Extract the [X, Y] coordinate from the center of the cell holding the provided text.  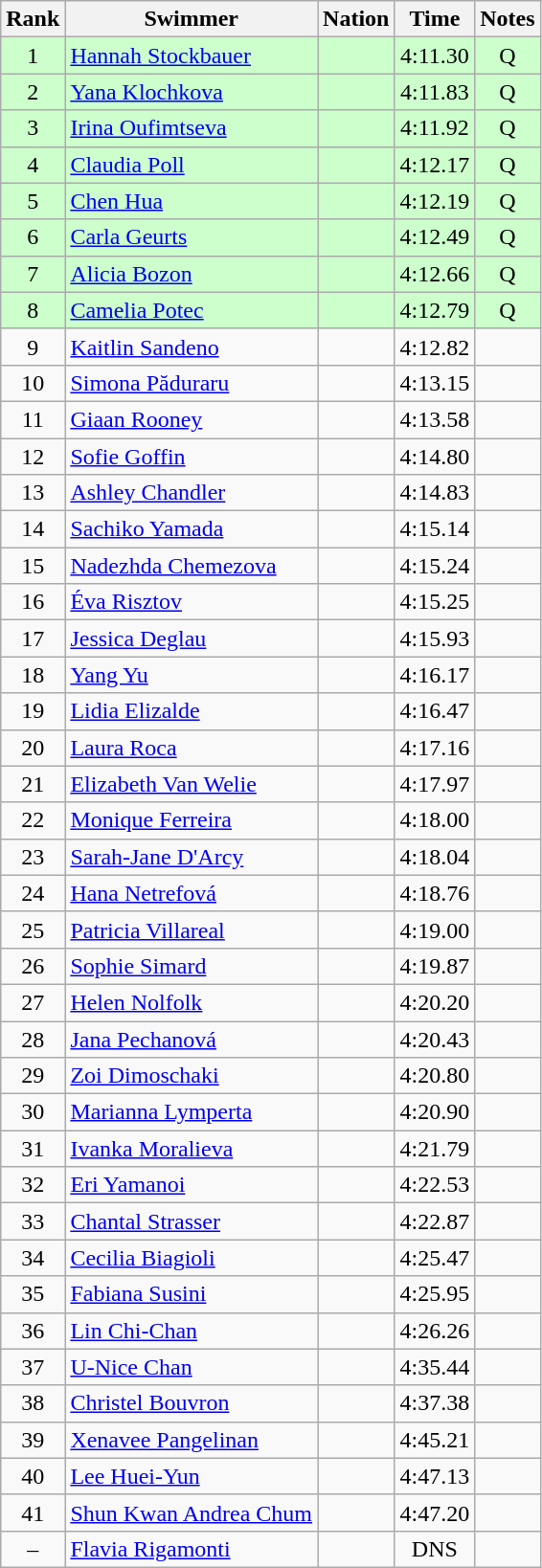
– [33, 1549]
34 [33, 1258]
Rank [33, 19]
4:21.79 [435, 1149]
Kaitlin Sandeno [192, 347]
4:14.80 [435, 457]
Sophie Simard [192, 966]
4:47.13 [435, 1476]
Sachiko Yamada [192, 529]
Ivanka Moralieva [192, 1149]
Elizabeth Van Welie [192, 784]
Simona Păduraru [192, 383]
4:16.17 [435, 675]
Swimmer [192, 19]
12 [33, 457]
26 [33, 966]
29 [33, 1076]
16 [33, 602]
4:35.44 [435, 1367]
9 [33, 347]
8 [33, 310]
4:12.49 [435, 237]
22 [33, 820]
Nadezhda Chemezova [192, 566]
Sofie Goffin [192, 457]
4:22.53 [435, 1185]
Chen Hua [192, 201]
Alicia Bozon [192, 274]
33 [33, 1221]
Irina Oufimtseva [192, 128]
4:19.00 [435, 930]
4:20.43 [435, 1039]
4 [33, 165]
7 [33, 274]
27 [33, 1002]
4:15.25 [435, 602]
4:12.66 [435, 274]
Chantal Strasser [192, 1221]
Carla Geurts [192, 237]
Nation [356, 19]
39 [33, 1440]
Hana Netrefová [192, 893]
DNS [435, 1549]
21 [33, 784]
37 [33, 1367]
Christel Bouvron [192, 1403]
4:16.47 [435, 711]
32 [33, 1185]
Lee Huei-Yun [192, 1476]
11 [33, 419]
15 [33, 566]
Marianna Lymperta [192, 1112]
Time [435, 19]
Flavia Rigamonti [192, 1549]
4:15.14 [435, 529]
30 [33, 1112]
36 [33, 1331]
Xenavee Pangelinan [192, 1440]
4:17.97 [435, 784]
38 [33, 1403]
35 [33, 1294]
Hannah Stockbauer [192, 56]
Jana Pechanová [192, 1039]
4:25.95 [435, 1294]
6 [33, 237]
4:12.17 [435, 165]
4:22.87 [435, 1221]
4:19.87 [435, 966]
41 [33, 1512]
4:37.38 [435, 1403]
Helen Nolfolk [192, 1002]
Eri Yamanoi [192, 1185]
Claudia Poll [192, 165]
4:11.83 [435, 92]
25 [33, 930]
10 [33, 383]
Monique Ferreira [192, 820]
4:15.93 [435, 638]
4:13.15 [435, 383]
Éva Risztov [192, 602]
Yana Klochkova [192, 92]
4:26.26 [435, 1331]
18 [33, 675]
Zoi Dimoschaki [192, 1076]
14 [33, 529]
4:15.24 [435, 566]
13 [33, 493]
4:12.82 [435, 347]
4:20.20 [435, 1002]
4:18.76 [435, 893]
1 [33, 56]
4:20.80 [435, 1076]
Yang Yu [192, 675]
4:18.04 [435, 857]
4:11.30 [435, 56]
4:13.58 [435, 419]
Lin Chi-Chan [192, 1331]
4:20.90 [435, 1112]
5 [33, 201]
20 [33, 748]
4:11.92 [435, 128]
3 [33, 128]
4:12.19 [435, 201]
Camelia Potec [192, 310]
28 [33, 1039]
24 [33, 893]
23 [33, 857]
19 [33, 711]
4:47.20 [435, 1512]
Patricia Villareal [192, 930]
U-Nice Chan [192, 1367]
31 [33, 1149]
Shun Kwan Andrea Chum [192, 1512]
Cecilia Biagioli [192, 1258]
2 [33, 92]
Laura Roca [192, 748]
Sarah-Jane D'Arcy [192, 857]
Giaan Rooney [192, 419]
Jessica Deglau [192, 638]
4:45.21 [435, 1440]
4:25.47 [435, 1258]
17 [33, 638]
Ashley Chandler [192, 493]
4:14.83 [435, 493]
4:12.79 [435, 310]
Lidia Elizalde [192, 711]
4:18.00 [435, 820]
Fabiana Susini [192, 1294]
Notes [508, 19]
40 [33, 1476]
4:17.16 [435, 748]
